Return [x, y] of the center of cell containing provided text 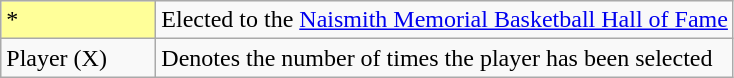
Player (X) [78, 58]
Denotes the number of times the player has been selected [445, 58]
Elected to the Naismith Memorial Basketball Hall of Fame [445, 20]
* [78, 20]
